Scan for the cell matching the given text and deliver its (X, Y) coordinate at center. 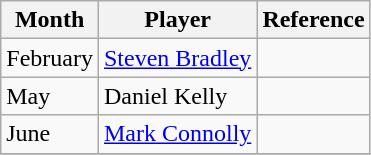
February (50, 58)
Steven Bradley (177, 58)
Mark Connolly (177, 134)
Daniel Kelly (177, 96)
Month (50, 20)
Reference (314, 20)
May (50, 96)
June (50, 134)
Player (177, 20)
